From the cell containing the given text, extract its center point as (X, Y) coordinate. 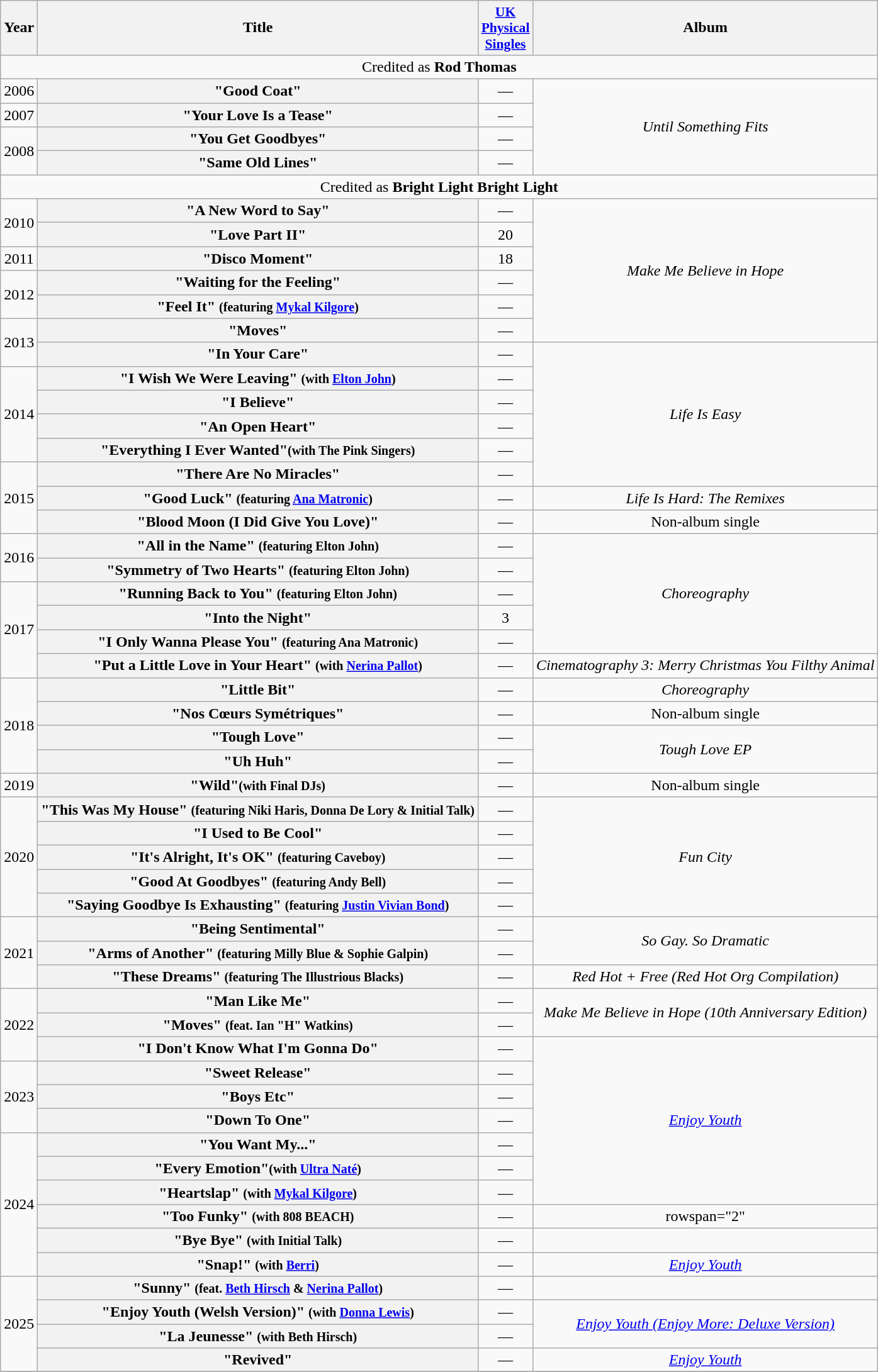
"Put a Little Love in Your Heart" (with Nerina Pallot) (258, 666)
"Saying Goodbye Is Exhausting" (featuring Justin Vivian Bond) (258, 905)
Red Hot + Free (Red Hot Org Compilation) (705, 977)
"These Dreams" (featuring The Illustrious Blacks) (258, 977)
2023 (19, 1096)
"Good Luck" (featuring Ana Matronic) (258, 498)
2012 (19, 294)
Title (258, 28)
"I Wish We Were Leaving" (with Elton John) (258, 378)
Tough Love EP (705, 749)
Life Is Easy (705, 414)
"Blood Moon (I Did Give You Love)" (258, 522)
"You Get Goodbyes" (258, 139)
2014 (19, 414)
Album (705, 28)
Credited as Rod Thomas (439, 67)
Fun City (705, 857)
"An Open Heart" (258, 426)
"Running Back to You" (featuring Elton John) (258, 594)
2008 (19, 151)
2013 (19, 342)
"Good At Goodbyes" (featuring Andy Bell) (258, 881)
"Man Like Me" (258, 1001)
"Symmetry of Two Hearts" (featuring Elton John) (258, 570)
18 (506, 259)
2022 (19, 1025)
"Every Emotion"(with Ultra Naté) (258, 1168)
"I Only Wanna Please You" (featuring Ana Matronic) (258, 642)
"All in the Name" (featuring Elton John) (258, 546)
"Love Part II" (258, 235)
rowspan="2" (705, 1216)
"Waiting for the Feeling" (258, 282)
"Arms of Another" (featuring Milly Blue & Sophie Galpin) (258, 953)
"There Are No Miracles" (258, 474)
3 (506, 618)
2019 (19, 785)
"Wild"(with Final DJs) (258, 785)
Until Something Fits (705, 126)
20 (506, 235)
"Revived" (258, 1360)
2010 (19, 223)
"Snap!" (with Berri) (258, 1264)
2007 (19, 115)
2011 (19, 259)
"Feel It" (featuring Mykal Kilgore) (258, 306)
Credited as Bright Light Bright Light (439, 187)
UK Physical Singles (506, 28)
"Your Love Is a Tease" (258, 115)
2024 (19, 1204)
"Sweet Release" (258, 1073)
"Sunny" (feat. Beth Hirsch & Nerina Pallot) (258, 1288)
2015 (19, 498)
"I Used to Be Cool" (258, 833)
2016 (19, 558)
"Enjoy Youth (Welsh Version)" (with Donna Lewis) (258, 1312)
"Same Old Lines" (258, 163)
"Boys Etc" (258, 1096)
"I Don't Know What I'm Gonna Do" (258, 1049)
2020 (19, 857)
Year (19, 28)
"A New Word to Say" (258, 211)
"Down To One" (258, 1120)
Life Is Hard: The Remixes (705, 498)
"Little Bit" (258, 689)
"I Believe" (258, 402)
2018 (19, 725)
Make Me Believe in Hope (705, 270)
"Tough Love" (258, 737)
Cinematography 3: Merry Christmas You Filthy Animal (705, 666)
"Being Sentimental" (258, 929)
"Uh Huh" (258, 761)
2006 (19, 91)
"Heartslap" (with Mykal Kilgore) (258, 1192)
Enjoy Youth (Enjoy More: Deluxe Version) (705, 1324)
Make Me Believe in Hope (10th Anniversary Edition) (705, 1013)
"Nos Cœurs Symétriques" (258, 713)
"Into the Night" (258, 618)
"Moves" (258, 330)
"La Jeunesse" (with Beth Hirsch) (258, 1336)
"Too Funky" (with 808 BEACH) (258, 1216)
"Moves" (feat. Ian "H" Watkins) (258, 1025)
"Everything I Ever Wanted"(with The Pink Singers) (258, 450)
"This Was My House" (featuring Niki Haris, Donna De Lory & Initial Talk) (258, 809)
"Disco Moment" (258, 259)
2021 (19, 953)
"Good Coat" (258, 91)
2025 (19, 1324)
"Bye Bye" (with Initial Talk) (258, 1240)
"You Want My..." (258, 1144)
"In Your Care" (258, 354)
"It's Alright, It's OK" (featuring Caveboy) (258, 857)
2017 (19, 630)
So Gay. So Dramatic (705, 941)
